Scan for the cell matching the given text and deliver its [x, y] coordinate at center. 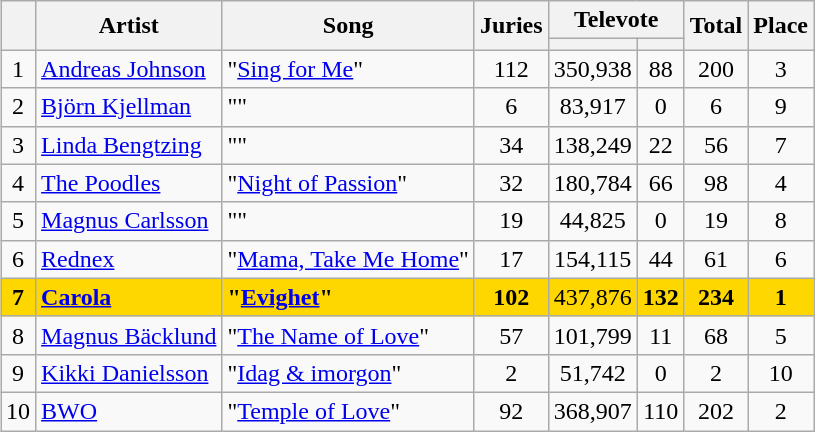
"Sing for Me" [348, 69]
44,825 [592, 221]
437,876 [592, 297]
51,742 [592, 373]
Magnus Carlsson [129, 221]
202 [716, 411]
Total [716, 26]
"Temple of Love" [348, 411]
138,249 [592, 145]
Magnus Bäcklund [129, 335]
234 [716, 297]
22 [660, 145]
110 [660, 411]
56 [716, 145]
66 [660, 183]
Linda Bengtzing [129, 145]
32 [511, 183]
350,938 [592, 69]
Kikki Danielsson [129, 373]
200 [716, 69]
BWO [129, 411]
132 [660, 297]
83,917 [592, 107]
Televote [616, 20]
"Evighet" [348, 297]
101,799 [592, 335]
68 [716, 335]
17 [511, 259]
Song [348, 26]
112 [511, 69]
"Night of Passion" [348, 183]
Björn Kjellman [129, 107]
"Idag & imorgon" [348, 373]
Artist [129, 26]
61 [716, 259]
92 [511, 411]
154,115 [592, 259]
Andreas Johnson [129, 69]
88 [660, 69]
368,907 [592, 411]
180,784 [592, 183]
34 [511, 145]
Place [781, 26]
11 [660, 335]
Rednex [129, 259]
57 [511, 335]
Juries [511, 26]
The Poodles [129, 183]
"Mama, Take Me Home" [348, 259]
Carola [129, 297]
44 [660, 259]
98 [716, 183]
102 [511, 297]
"The Name of Love" [348, 335]
